Return the [x, y] coordinate for the center point of the cell that contains the specified text.  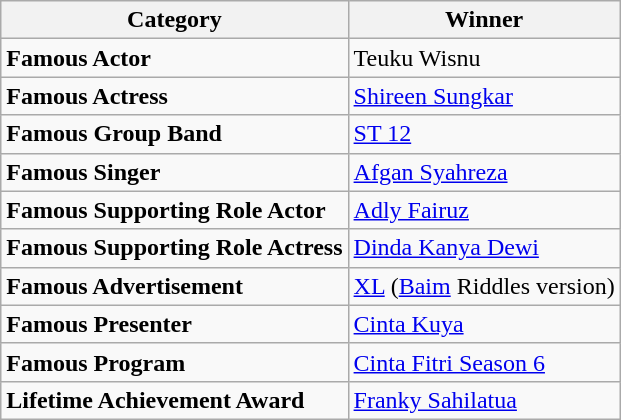
Cinta Fitri Season 6 [484, 362]
Category [174, 20]
Famous Supporting Role Actress [174, 248]
Famous Singer [174, 172]
Teuku Wisnu [484, 58]
Cinta Kuya [484, 324]
Famous Group Band [174, 134]
XL (Baim Riddles version) [484, 286]
Winner [484, 20]
Famous Presenter [174, 324]
Afgan Syahreza [484, 172]
Famous Program [174, 362]
Famous Actor [174, 58]
Shireen Sungkar [484, 96]
ST 12 [484, 134]
Famous Actress [174, 96]
Dinda Kanya Dewi [484, 248]
Franky Sahilatua [484, 400]
Adly Fairuz [484, 210]
Famous Supporting Role Actor [174, 210]
Lifetime Achievement Award [174, 400]
Famous Advertisement [174, 286]
